Capture the cell that displays the provided text and extract its [x, y] central coordinate. 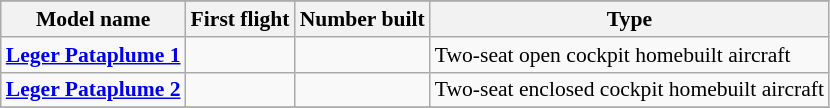
Two-seat enclosed cockpit homebuilt aircraft [630, 90]
Two-seat open cockpit homebuilt aircraft [630, 55]
Leger Pataplume 1 [94, 55]
Model name [94, 19]
Leger Pataplume 2 [94, 90]
Type [630, 19]
Number built [362, 19]
First flight [240, 19]
